Pinpoint the cell where the given text exists, returning its (X, Y) midpoint coordinate. 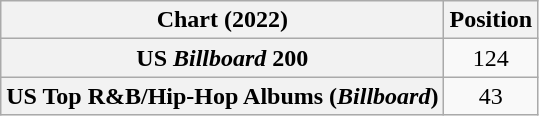
US Billboard 200 (222, 58)
124 (491, 58)
43 (491, 96)
Chart (2022) (222, 20)
US Top R&B/Hip-Hop Albums (Billboard) (222, 96)
Position (491, 20)
